Output the (x, y) coordinate of the center of the cell containing the given text.  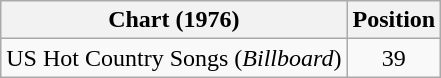
US Hot Country Songs (Billboard) (174, 58)
Position (394, 20)
39 (394, 58)
Chart (1976) (174, 20)
